Locate the cell with the specified text and output its [X, Y] center coordinate. 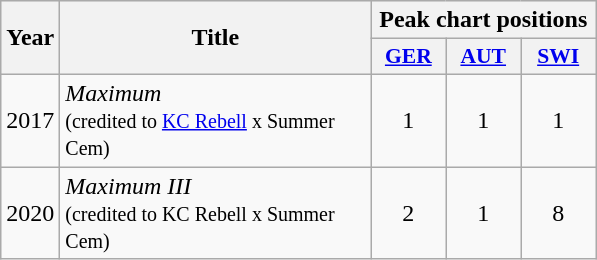
GER [408, 57]
Maximum III (credited to KC Rebell x Summer Cem) [216, 212]
Year [30, 38]
2017 [30, 120]
Maximum (credited to KC Rebell x Summer Cem) [216, 120]
2 [408, 212]
Title [216, 38]
AUT [484, 57]
8 [558, 212]
Peak chart positions [484, 20]
2020 [30, 212]
SWI [558, 57]
